Locate the cell with the specified text and output its (X, Y) center coordinate. 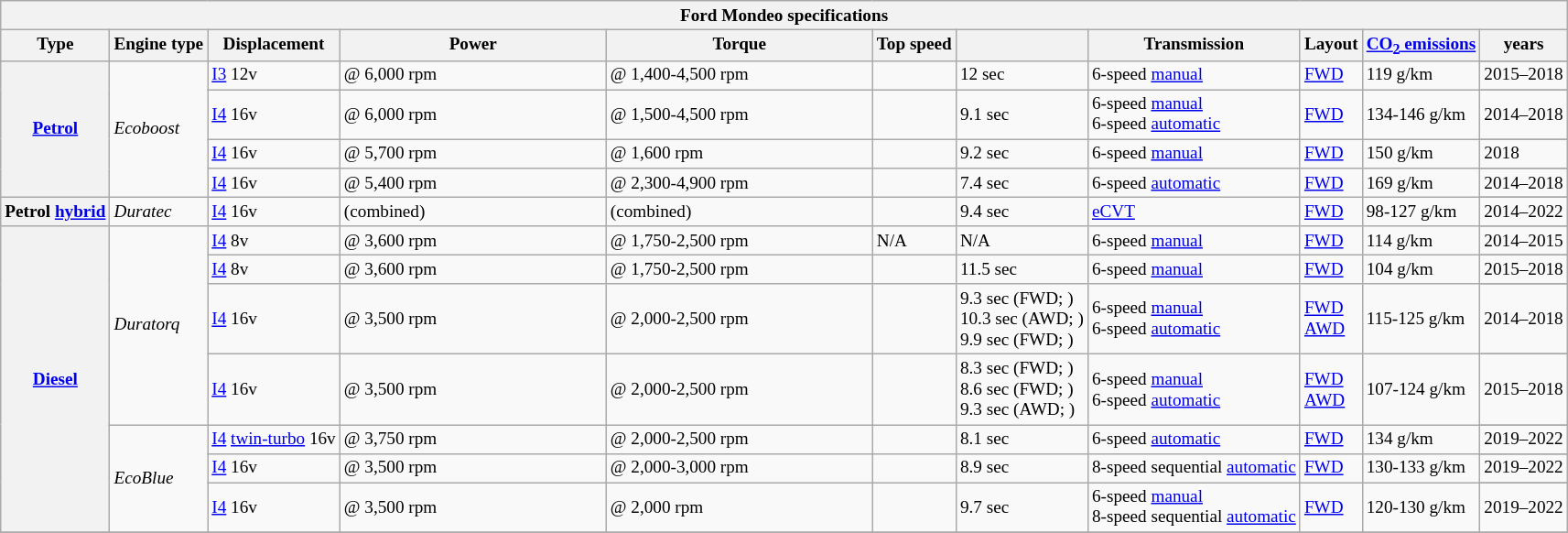
98-127 g/km (1421, 212)
I3 12v (275, 75)
@ 2,000-3,000 rpm (740, 468)
Duratorq (159, 326)
2018 (1524, 154)
CO2 emissions (1421, 45)
Petrol (55, 128)
Layout (1331, 45)
@ 2,300-4,900 rpm (740, 183)
Diesel (55, 379)
Ford Mondeo specifications (784, 16)
114 g/km (1421, 241)
@ 1,400-4,500 rpm (740, 75)
Power (472, 45)
Petrol hybrid (55, 212)
9.4 sec (1022, 212)
EcoBlue (159, 478)
8.9 sec (1022, 468)
Duratec (159, 212)
8.1 sec (1022, 439)
@ 5,400 rpm (472, 183)
Torque (740, 45)
years (1524, 45)
Ecoboost (159, 128)
Type (55, 45)
2014–2015 (1524, 241)
8.3 sec (FWD; )8.6 sec (FWD; )9.3 sec (AWD; ) (1022, 390)
eCVT (1194, 212)
I4 twin-turbo 16v (275, 439)
169 g/km (1421, 183)
Engine type (159, 45)
Transmission (1194, 45)
9.1 sec (1022, 114)
9.3 sec (FWD; )10.3 sec (AWD; )9.9 sec (FWD; ) (1022, 319)
@ 1,500-4,500 rpm (740, 114)
8-speed sequential automatic (1194, 468)
104 g/km (1421, 269)
12 sec (1022, 75)
@ 2,000 rpm (740, 507)
134-146 g/km (1421, 114)
9.7 sec (1022, 507)
2014–2022 (1524, 212)
130-133 g/km (1421, 468)
Displacement (275, 45)
150 g/km (1421, 154)
@ 3,750 rpm (472, 439)
9.2 sec (1022, 154)
@ 1,600 rpm (740, 154)
11.5 sec (1022, 269)
120-130 g/km (1421, 507)
115-125 g/km (1421, 319)
119 g/km (1421, 75)
@ 5,700 rpm (472, 154)
6-speed manual8-speed sequential automatic (1194, 507)
134 g/km (1421, 439)
107-124 g/km (1421, 390)
7.4 sec (1022, 183)
Top speed (914, 45)
